Find where the given text appears and provide that cell's center as [X, Y] coordinate. 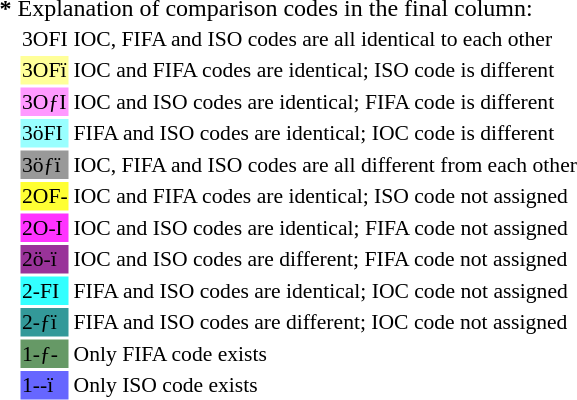
1-ƒ- [44, 354]
3OFï [44, 70]
1--ï [44, 385]
2O-I [44, 228]
2OF- [44, 196]
3öƒï [44, 164]
2ö-ï [44, 259]
2-FI [44, 290]
3OƒI [44, 102]
2-ƒï [44, 322]
3öFI [44, 133]
3OFI [44, 38]
